Return the [x, y] coordinate for the center point of the cell that contains the specified text.  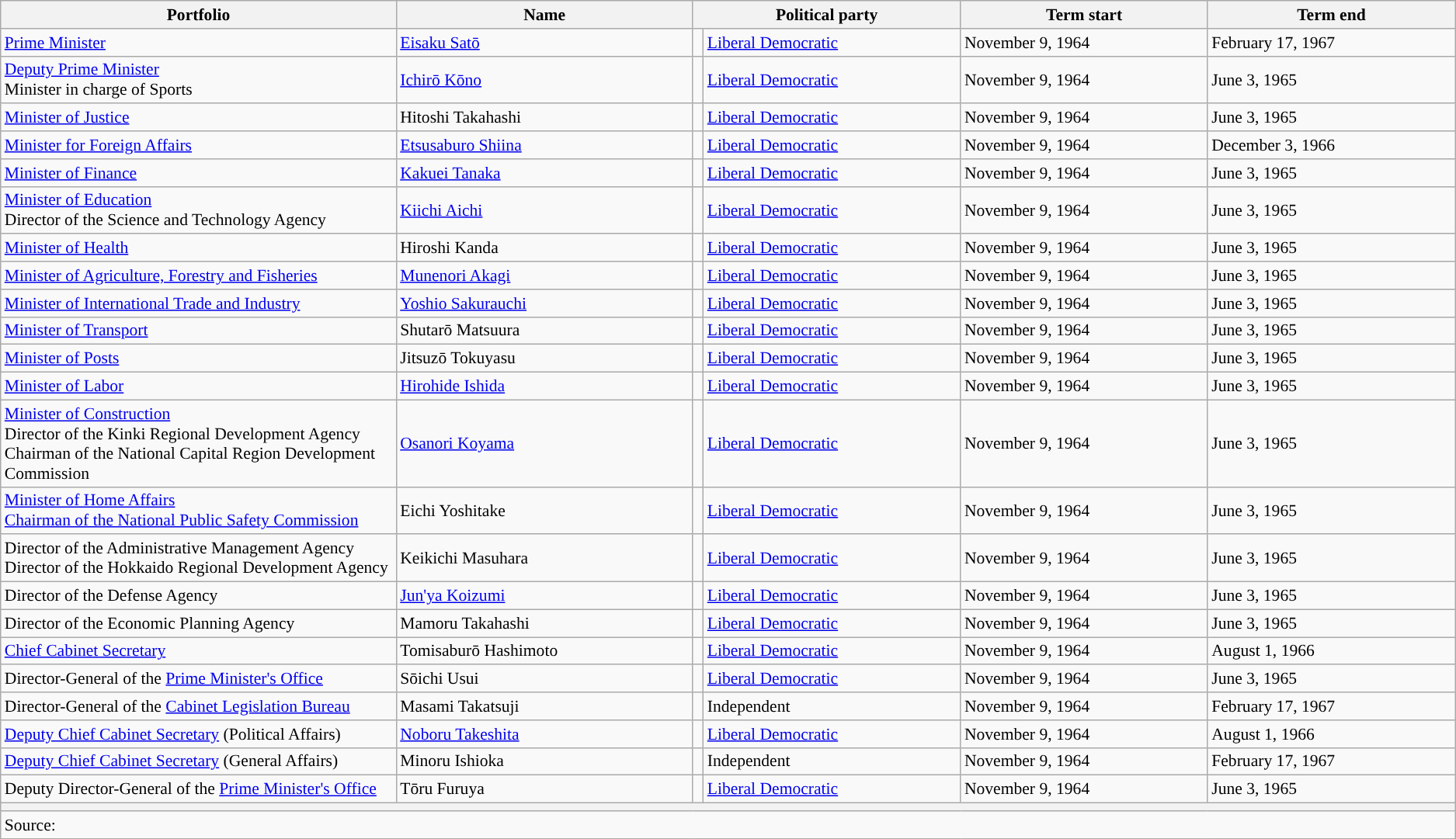
Hirohide Ishida [544, 387]
Minister of EducationDirector of the Science and Technology Agency [199, 210]
Director of the Economic Planning Agency [199, 623]
Yoshio Sakurauchi [544, 303]
Masami Takatsuji [544, 706]
Deputy Chief Cabinet Secretary (General Affairs) [199, 761]
Deputy Prime MinisterMinister in charge of Sports [199, 79]
Minister of Finance [199, 173]
Minister of Posts [199, 359]
Minister of Labor [199, 387]
Hitoshi Takahashi [544, 118]
Tōru Furuya [544, 789]
Term end [1331, 15]
Etsusaburo Shiina [544, 145]
Sōichi Usui [544, 679]
Prime Minister [199, 43]
Minister of Justice [199, 118]
Jitsuzō Tokuyasu [544, 359]
Political party [826, 15]
Minister of ConstructionDirector of the Kinki Regional Development AgencyChairman of the National Capital Region Development Commission [199, 443]
Minister of Health [199, 248]
Keikichi Masuhara [544, 559]
Director of the Administrative Management AgencyDirector of the Hokkaido Regional Development Agency [199, 559]
Source: [728, 825]
Osanori Koyama [544, 443]
Minister of Transport [199, 331]
Mamoru Takahashi [544, 623]
Minister for Foreign Affairs [199, 145]
Deputy Chief Cabinet Secretary (Political Affairs) [199, 734]
Eichi Yoshitake [544, 511]
Jun'ya Koizumi [544, 596]
Portfolio [199, 15]
Director-General of the Prime Minister's Office [199, 679]
Minister of Home AffairsChairman of the National Public Safety Commission [199, 511]
Kakuei Tanaka [544, 173]
Minister of International Trade and Industry [199, 303]
Tomisaburō Hashimoto [544, 651]
Deputy Director-General of the Prime Minister's Office [199, 789]
Name [544, 15]
Minister of Agriculture, Forestry and Fisheries [199, 276]
Kiichi Aichi [544, 210]
Director-General of the Cabinet Legislation Bureau [199, 706]
Hiroshi Kanda [544, 248]
Munenori Akagi [544, 276]
Minoru Ishioka [544, 761]
December 3, 1966 [1331, 145]
Shutarō Matsuura [544, 331]
Ichirō Kōno [544, 79]
Noboru Takeshita [544, 734]
Eisaku Satō [544, 43]
Term start [1084, 15]
Chief Cabinet Secretary [199, 651]
Director of the Defense Agency [199, 596]
